Scan for the cell matching the given text and deliver its [X, Y] coordinate at center. 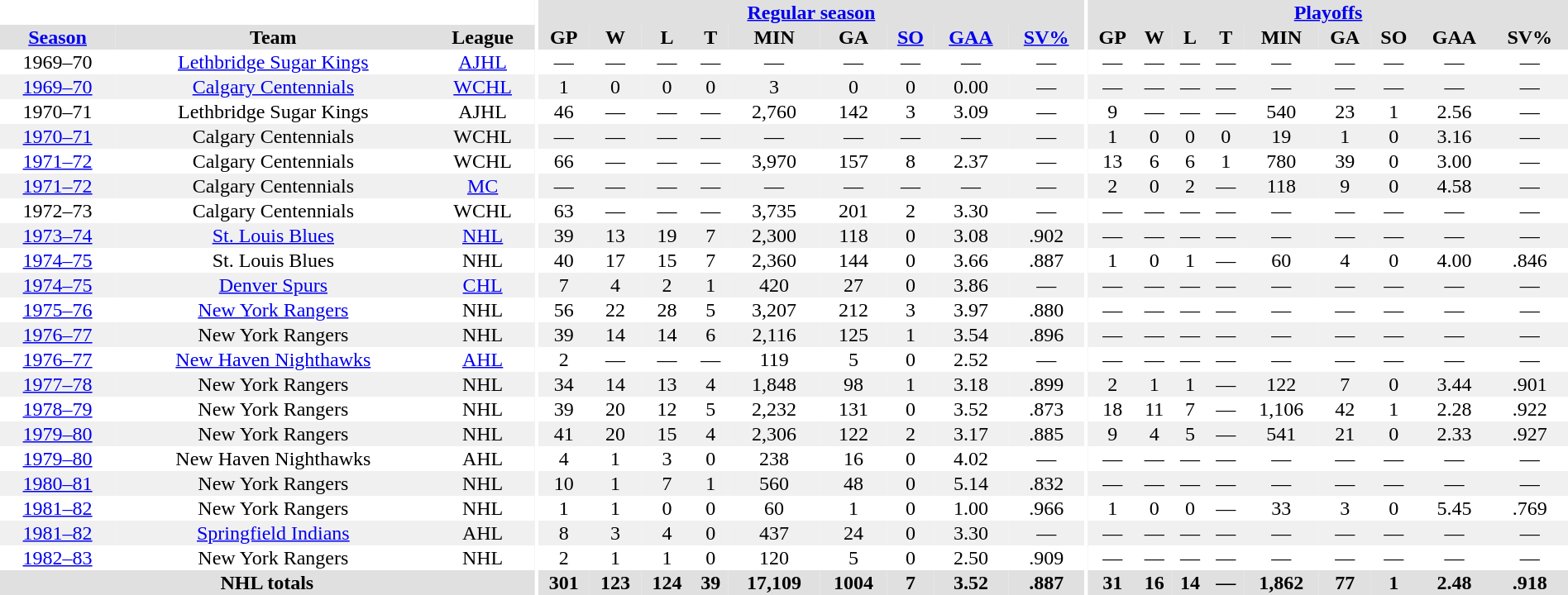
CHL [482, 285]
124 [667, 583]
238 [774, 459]
.873 [1046, 409]
League [482, 37]
.896 [1046, 335]
1980–81 [58, 483]
.922 [1530, 409]
40 [564, 260]
.927 [1530, 434]
Playoffs [1328, 12]
.909 [1046, 558]
17,109 [774, 583]
119 [774, 359]
3.97 [971, 310]
157 [853, 161]
144 [853, 260]
1978–79 [58, 409]
3.17 [971, 434]
0.00 [971, 87]
1,848 [774, 384]
41 [564, 434]
42 [1345, 409]
28 [667, 310]
21 [1345, 434]
560 [774, 483]
11 [1154, 409]
212 [853, 310]
.880 [1046, 310]
56 [564, 310]
Season [58, 37]
4.58 [1454, 186]
3.16 [1454, 136]
.901 [1530, 384]
77 [1345, 583]
17 [615, 260]
.885 [1046, 434]
46 [564, 112]
.918 [1530, 583]
3.08 [971, 236]
2,116 [774, 335]
2.37 [971, 161]
3.09 [971, 112]
2.33 [1454, 434]
.902 [1046, 236]
5.45 [1454, 508]
98 [853, 384]
1004 [853, 583]
420 [774, 285]
Springfield Indians [273, 533]
4.02 [971, 459]
12 [667, 409]
2.56 [1454, 112]
2,306 [774, 434]
34 [564, 384]
Regular season [812, 12]
3,970 [774, 161]
48 [853, 483]
.846 [1530, 260]
1972–73 [58, 211]
437 [774, 533]
3.00 [1454, 161]
1975–76 [58, 310]
5.14 [971, 483]
MC [482, 186]
3,735 [774, 211]
1,862 [1282, 583]
2,360 [774, 260]
780 [1282, 161]
63 [564, 211]
123 [615, 583]
142 [853, 112]
18 [1112, 409]
2.28 [1454, 409]
.966 [1046, 508]
27 [853, 285]
.832 [1046, 483]
2.48 [1454, 583]
301 [564, 583]
Team [273, 37]
3.54 [971, 335]
125 [853, 335]
1.00 [971, 508]
3,207 [774, 310]
33 [1282, 508]
Denver Spurs [273, 285]
540 [1282, 112]
31 [1112, 583]
24 [853, 533]
1977–78 [58, 384]
3.44 [1454, 384]
4.00 [1454, 260]
2,300 [774, 236]
10 [564, 483]
66 [564, 161]
201 [853, 211]
2.52 [971, 359]
23 [1345, 112]
1,106 [1282, 409]
1973–74 [58, 236]
2,232 [774, 409]
3.18 [971, 384]
.769 [1530, 508]
1982–83 [58, 558]
2,760 [774, 112]
NHL totals [267, 583]
.899 [1046, 384]
2.50 [971, 558]
120 [774, 558]
3.66 [971, 260]
131 [853, 409]
3.86 [971, 285]
541 [1282, 434]
22 [615, 310]
